Capture the cell that displays the provided text and extract its [x, y] central coordinate. 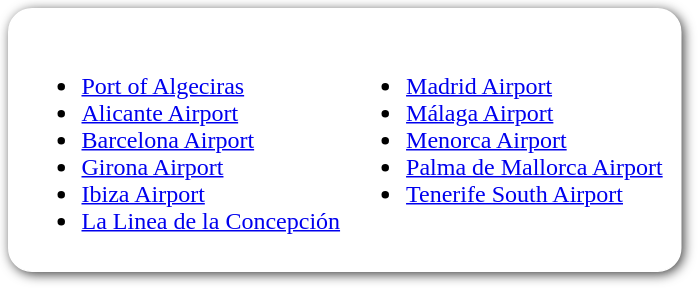
Port of AlgecirasAlicante AirportBarcelona AirportGirona AirportIbiza AirportLa Linea de la Concepción [181, 140]
Madrid AirportMálaga AirportMenorca AirportPalma de Mallorca AirportTenerife South Airport [505, 140]
